From the cell containing the given text, extract its center point as (x, y) coordinate. 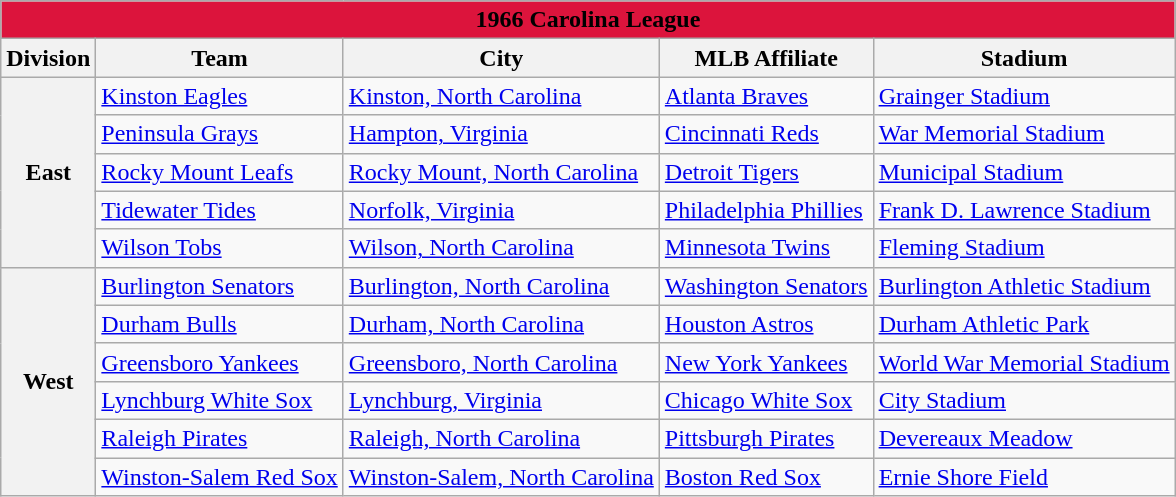
1966 Carolina League (588, 20)
City Stadium (1024, 400)
Pittsburgh Pirates (766, 438)
Durham Athletic Park (1024, 324)
Rocky Mount, North Carolina (501, 172)
West (48, 381)
Durham, North Carolina (501, 324)
Boston Red Sox (766, 477)
Burlington Senators (220, 286)
Philadelphia Phillies (766, 210)
Stadium (1024, 58)
Minnesota Twins (766, 248)
Wilson Tobs (220, 248)
Durham Bulls (220, 324)
War Memorial Stadium (1024, 134)
Lynchburg, Virginia (501, 400)
Team (220, 58)
Greensboro Yankees (220, 362)
Tidewater Tides (220, 210)
Hampton, Virginia (501, 134)
MLB Affiliate (766, 58)
Norfolk, Virginia (501, 210)
Atlanta Braves (766, 96)
Lynchburg White Sox (220, 400)
Winston-Salem Red Sox (220, 477)
Grainger Stadium (1024, 96)
Kinston Eagles (220, 96)
Kinston, North Carolina (501, 96)
Rocky Mount Leafs (220, 172)
Municipal Stadium (1024, 172)
Peninsula Grays (220, 134)
East (48, 172)
Greensboro, North Carolina (501, 362)
Division (48, 58)
Burlington Athletic Stadium (1024, 286)
Raleigh Pirates (220, 438)
Fleming Stadium (1024, 248)
Washington Senators (766, 286)
Chicago White Sox (766, 400)
Cincinnati Reds (766, 134)
Frank D. Lawrence Stadium (1024, 210)
Winston-Salem, North Carolina (501, 477)
Wilson, North Carolina (501, 248)
Raleigh, North Carolina (501, 438)
Burlington, North Carolina (501, 286)
Devereaux Meadow (1024, 438)
Detroit Tigers (766, 172)
World War Memorial Stadium (1024, 362)
Ernie Shore Field (1024, 477)
Houston Astros (766, 324)
City (501, 58)
New York Yankees (766, 362)
